Return the (x, y) coordinate for the center point of the cell that contains the specified text.  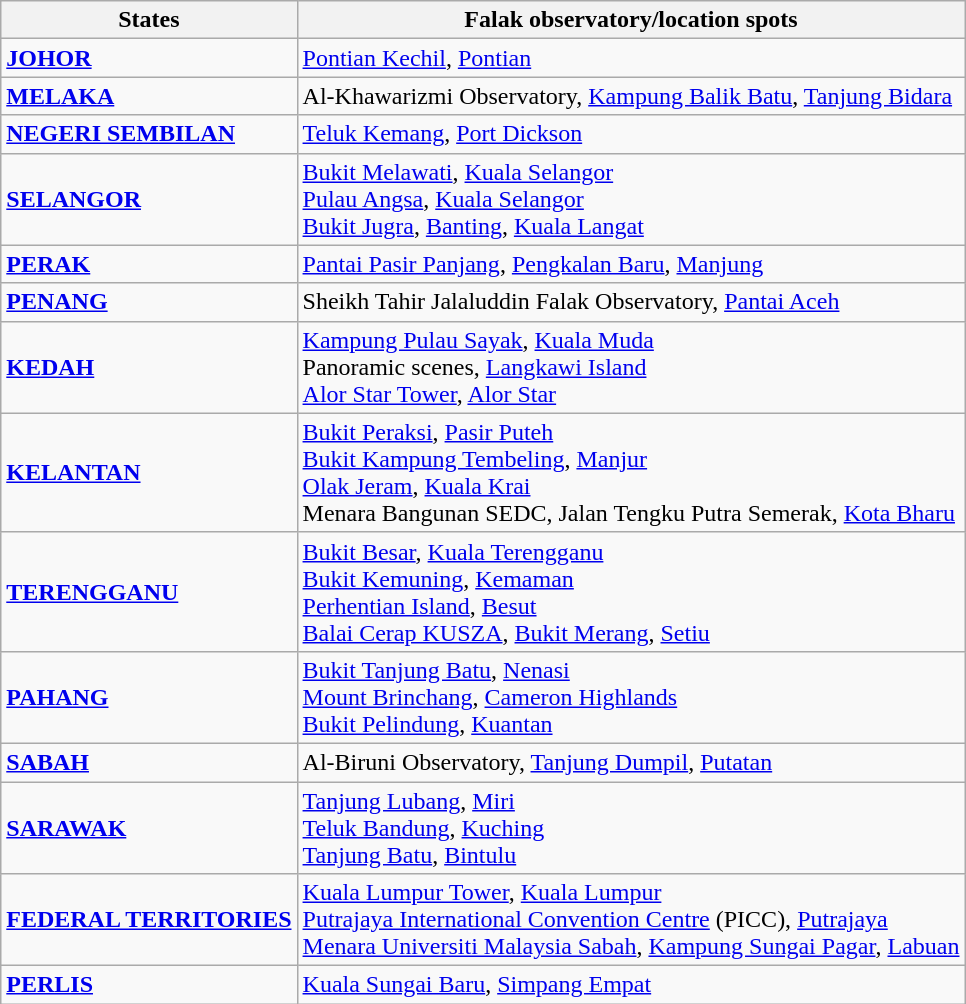
SABAH (149, 762)
PAHANG (149, 697)
KELANTAN (149, 472)
Bukit Besar, Kuala TerengganuBukit Kemuning, KemamanPerhentian Island, BesutBalai Cerap KUSZA, Bukit Merang, Setiu (631, 592)
Bukit Tanjung Batu, NenasiMount Brinchang, Cameron HighlandsBukit Pelindung, Kuantan (631, 697)
Bukit Melawati, Kuala SelangorPulau Angsa, Kuala SelangorBukit Jugra, Banting, Kuala Langat (631, 199)
Kampung Pulau Sayak, Kuala MudaPanoramic scenes, Langkawi IslandAlor Star Tower, Alor Star (631, 367)
TERENGGANU (149, 592)
SARAWAK (149, 828)
States (149, 20)
Teluk Kemang, Port Dickson (631, 134)
Sheikh Tahir Jalaluddin Falak Observatory, Pantai Aceh (631, 302)
NEGERI SEMBILAN (149, 134)
PENANG (149, 302)
Pontian Kechil, Pontian (631, 58)
Kuala Sungai Baru, Simpang Empat (631, 985)
JOHOR (149, 58)
Falak observatory/location spots (631, 20)
PERAK (149, 264)
Al-Khawarizmi Observatory, Kampung Balik Batu, Tanjung Bidara (631, 96)
Tanjung Lubang, MiriTeluk Bandung, KuchingTanjung Batu, Bintulu (631, 828)
KEDAH (149, 367)
MELAKA (149, 96)
PERLIS (149, 985)
SELANGOR (149, 199)
FEDERAL TERRITORIES (149, 920)
Al-Biruni Observatory, Tanjung Dumpil, Putatan (631, 762)
Bukit Peraksi, Pasir PutehBukit Kampung Tembeling, ManjurOlak Jeram, Kuala KraiMenara Bangunan SEDC, Jalan Tengku Putra Semerak, Kota Bharu (631, 472)
Pantai Pasir Panjang, Pengkalan Baru, Manjung (631, 264)
